Detect which cell encompasses the target text, then output its (x, y) center coordinate. 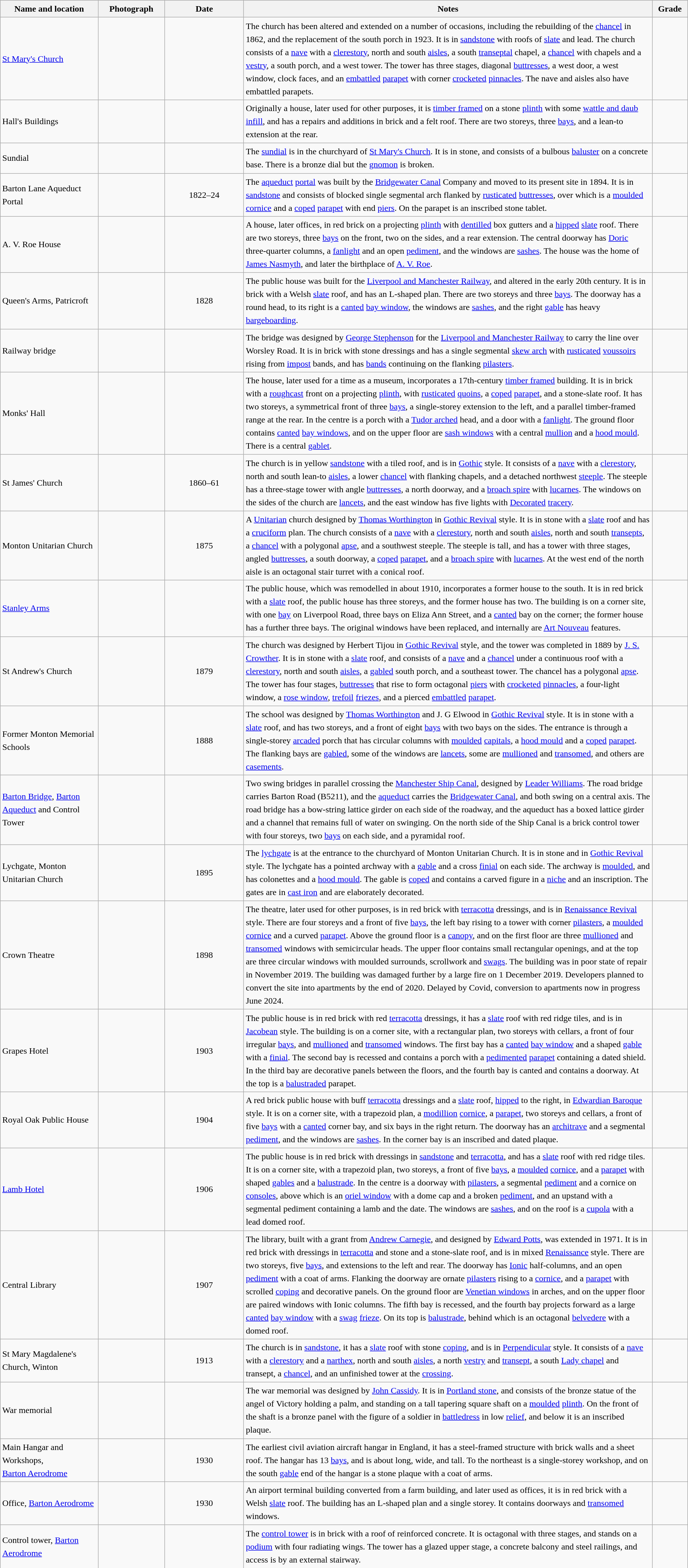
Photograph (131, 9)
1906 (204, 1189)
Lychgate, Monton Unitarian Church (49, 873)
1888 (204, 740)
1879 (204, 671)
Barton Lane Aqueduct Portal (49, 195)
1907 (204, 1285)
1913 (204, 1360)
Royal Oak Public House (49, 1120)
Control tower, Barton Aerodrome (49, 1546)
Name and location (49, 9)
Monks' Hall (49, 413)
St Andrew's Church (49, 671)
Barton Bridge, Barton Aqueduct and Control Tower (49, 810)
A. V. Roe House (49, 245)
Central Library (49, 1285)
Notes (448, 9)
1828 (204, 301)
Grade (670, 9)
1903 (204, 1050)
St James' Church (49, 483)
Office, Barton Aerodrome (49, 1503)
Crown Theatre (49, 955)
Hall's Buildings (49, 121)
1822–24 (204, 195)
Grapes Hotel (49, 1050)
Railway bridge (49, 351)
Former Monton Memorial Schools (49, 740)
St Mary's Church (49, 59)
1904 (204, 1120)
Monton Unitarian Church (49, 545)
St Mary Magdalene's Church, Winton (49, 1360)
Main Hangar and Workshops,Barton Aerodrome (49, 1460)
Date (204, 9)
1898 (204, 955)
1860–61 (204, 483)
1875 (204, 545)
War memorial (49, 1410)
Lamb Hotel (49, 1189)
1895 (204, 873)
Sundial (49, 158)
Stanley Arms (49, 608)
Queen's Arms, Patricroft (49, 301)
